Capture the cell that displays the provided text and extract its [x, y] central coordinate. 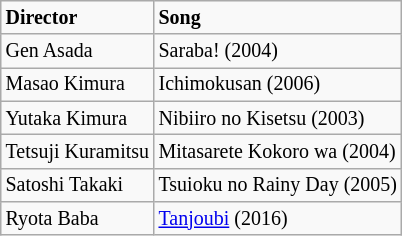
Gen Asada [78, 52]
Song [278, 18]
Masao Kimura [78, 84]
Tanjoubi (2016) [278, 218]
Tetsuji Kuramitsu [78, 152]
Nibiiro no Kisetsu (2003) [278, 118]
Director [78, 18]
Ichimokusan (2006) [278, 84]
Saraba! (2004) [278, 52]
Satoshi Takaki [78, 184]
Mitasarete Kokoro wa (2004) [278, 152]
Tsuioku no Rainy Day (2005) [278, 184]
Yutaka Kimura [78, 118]
Ryota Baba [78, 218]
